Scan for the cell matching the given text and deliver its (x, y) coordinate at center. 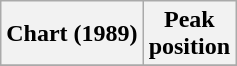
Peakposition (189, 34)
Chart (1989) (72, 34)
